Output the [x, y] coordinate of the center of the cell containing the given text.  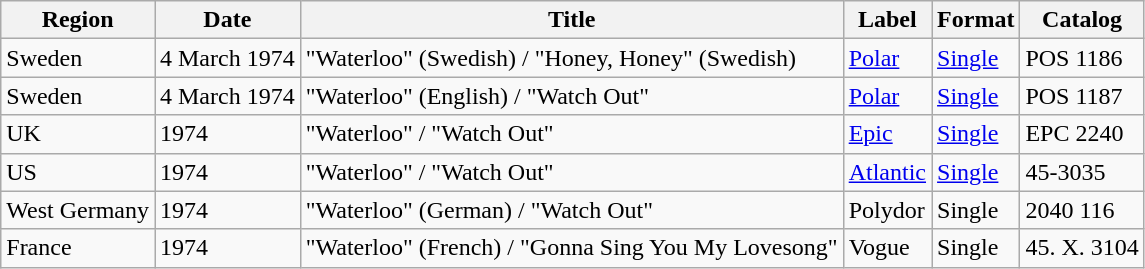
Label [887, 20]
Epic [887, 134]
Format [976, 20]
45. X. 3104 [1082, 248]
Vogue [887, 248]
UK [78, 134]
US [78, 172]
"Waterloo" (English) / "Watch Out" [572, 96]
EPC 2240 [1082, 134]
2040 116 [1082, 210]
POS 1187 [1082, 96]
West Germany [78, 210]
"Waterloo" (German) / "Watch Out" [572, 210]
Date [227, 20]
45-3035 [1082, 172]
"Waterloo" (Swedish) / "Honey, Honey" (Swedish) [572, 58]
Atlantic [887, 172]
Polydor [887, 210]
Catalog [1082, 20]
"Waterloo" (French) / "Gonna Sing You My Lovesong" [572, 248]
Title [572, 20]
POS 1186 [1082, 58]
France [78, 248]
Region [78, 20]
